Return the (X, Y) coordinate for the center point of the cell that contains the specified text.  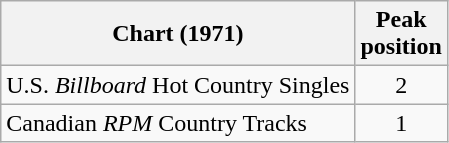
2 (401, 85)
Peakposition (401, 34)
1 (401, 123)
Canadian RPM Country Tracks (178, 123)
Chart (1971) (178, 34)
U.S. Billboard Hot Country Singles (178, 85)
